Return the (x, y) coordinate for the center point of the cell that contains the specified text.  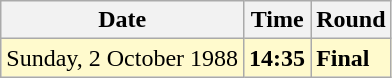
Time (278, 20)
Sunday, 2 October 1988 (122, 58)
Final (351, 58)
Round (351, 20)
Date (122, 20)
14:35 (278, 58)
